Return [x, y] of the center of cell containing provided text 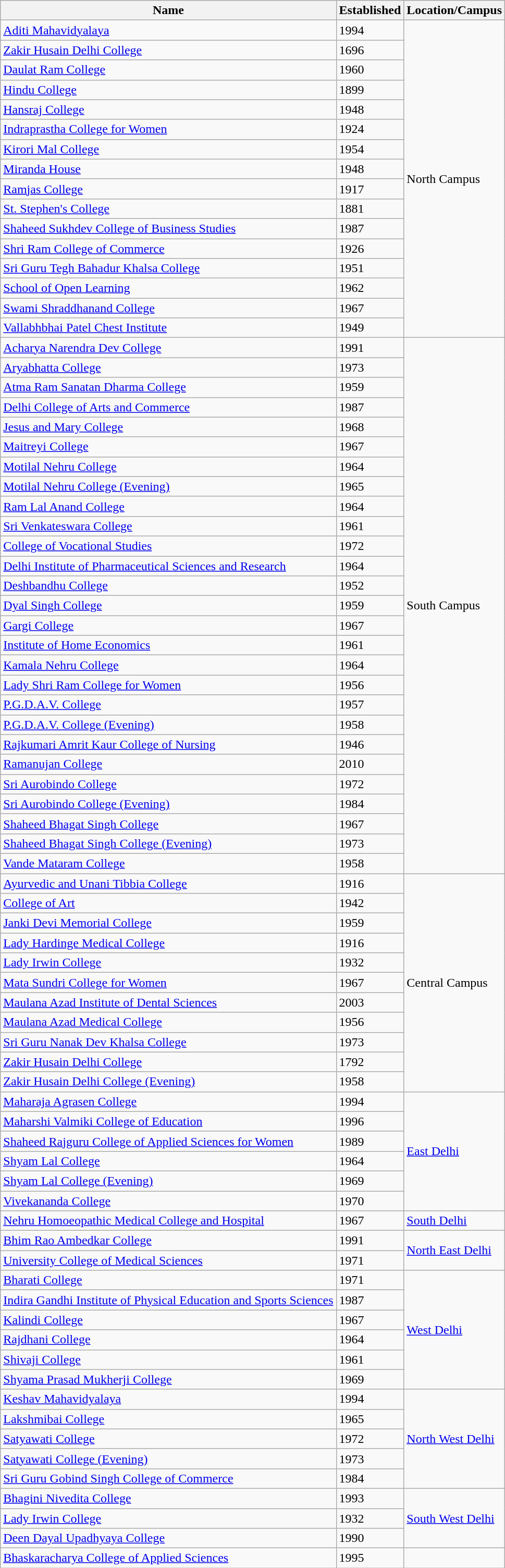
1946 [370, 744]
1792 [370, 1062]
St. Stephen's College [168, 209]
North East Delhi [454, 1251]
1968 [370, 427]
Hansraj College [168, 109]
Swami Shraddhanand College [168, 308]
Shaheed Bhagat Singh College (Evening) [168, 843]
Shaheed Rajguru College of Applied Sciences for Women [168, 1141]
Keshav Mahavidyalaya [168, 1399]
1989 [370, 1141]
Indira Gandhi Institute of Physical Education and Sports Sciences [168, 1300]
Ayurvedic and Unani Tibbia College [168, 884]
Bhaskaracharya College of Applied Sciences [168, 1558]
Delhi College of Arts and Commerce [168, 407]
1993 [370, 1498]
1924 [370, 129]
2003 [370, 1002]
Dyal Singh College [168, 606]
Hindu College [168, 90]
Miranda House [168, 169]
1696 [370, 50]
South West Delhi [454, 1518]
Sri Guru Nanak Dev Khalsa College [168, 1042]
P.G.D.A.V. College [168, 705]
South Campus [454, 606]
Sri Guru Tegh Bahadur Khalsa College [168, 268]
Central Campus [454, 983]
Institute of Home Economics [168, 645]
Lady Shri Ram College for Women [168, 685]
Atma Ram Sanatan Dharma College [168, 387]
Sri Aurobindo College [168, 784]
Satyawati College (Evening) [168, 1459]
West Delhi [454, 1330]
1962 [370, 288]
Maulana Azad Institute of Dental Sciences [168, 1002]
Nehru Homoeopathic Medical College and Hospital [168, 1221]
Lakshmibai College [168, 1419]
Satyawati College [168, 1439]
School of Open Learning [168, 288]
Kamala Nehru College [168, 665]
P.G.D.A.V. College (Evening) [168, 725]
Motilal Nehru College (Evening) [168, 486]
Gargi College [168, 626]
East Delhi [454, 1151]
1926 [370, 249]
1957 [370, 705]
Maitreyi College [168, 447]
Shaheed Bhagat Singh College [168, 824]
Ram Lal Anand College [168, 506]
University College of Medical Sciences [168, 1260]
Bhagini Nivedita College [168, 1498]
1881 [370, 209]
Maharaja Agrasen College [168, 1101]
Kalindi College [168, 1320]
Maulana Azad Medical College [168, 1022]
Shaheed Sukhdev College of Business Studies [168, 228]
North Campus [454, 179]
College of Art [168, 903]
1899 [370, 90]
Janki Devi Memorial College [168, 923]
Bharati College [168, 1280]
1917 [370, 189]
Rajdhani College [168, 1340]
Lady Hardinge Medical College [168, 943]
1970 [370, 1200]
Shyam Lal College [168, 1161]
Shyam Lal College (Evening) [168, 1181]
Ramanujan College [168, 764]
Aditi Mahavidyalaya [168, 30]
1951 [370, 268]
Aryabhatta College [168, 367]
Shyama Prasad Mukherji College [168, 1379]
1942 [370, 903]
1995 [370, 1558]
1960 [370, 70]
Kirori Mal College [168, 149]
Daulat Ram College [168, 70]
Vallabhbhai Patel Chest Institute [168, 328]
Deen Dayal Upadhyaya College [168, 1538]
Sri Venkateswara College [168, 526]
1996 [370, 1121]
Bhim Rao Ambedkar College [168, 1241]
Vande Mataram College [168, 863]
Zakir Husain Delhi College (Evening) [168, 1082]
Shri Ram College of Commerce [168, 249]
2010 [370, 764]
North West Delhi [454, 1439]
Motilal Nehru College [168, 467]
Delhi Institute of Pharmaceutical Sciences and Research [168, 566]
1949 [370, 328]
Established [370, 10]
Name [168, 10]
Deshbandhu College [168, 586]
Rajkumari Amrit Kaur College of Nursing [168, 744]
Shivaji College [168, 1359]
Maharshi Valmiki College of Education [168, 1121]
Jesus and Mary College [168, 427]
Ramjas College [168, 189]
Sri Guru Gobind Singh College of Commerce [168, 1478]
Sri Aurobindo College (Evening) [168, 804]
1952 [370, 586]
1954 [370, 149]
Location/Campus [454, 10]
1990 [370, 1538]
South Delhi [454, 1221]
Mata Sundri College for Women [168, 983]
Vivekananda College [168, 1200]
College of Vocational Studies [168, 546]
Indraprastha College for Women [168, 129]
Acharya Narendra Dev College [168, 348]
